Return the (X, Y) coordinate for the center point of the cell that contains the specified text.  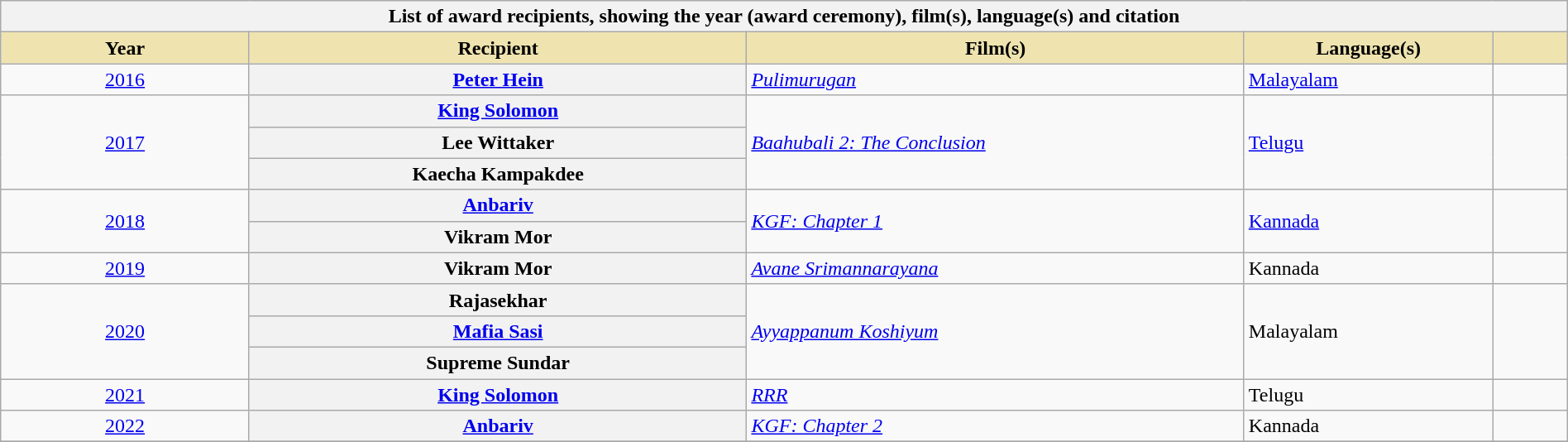
2021 (126, 395)
2017 (126, 142)
Baahubali 2: The Conclusion (996, 142)
KGF: Chapter 2 (996, 426)
Kaecha Kampakdee (498, 174)
2016 (126, 79)
List of award recipients, showing the year (award ceremony), film(s), language(s) and citation (784, 17)
Supreme Sundar (498, 363)
Peter Hein (498, 79)
Language(s) (1368, 48)
Rajasekhar (498, 300)
2020 (126, 331)
Year (126, 48)
Mafia Sasi (498, 331)
RRR (996, 395)
2019 (126, 268)
Recipient (498, 48)
Film(s) (996, 48)
Ayyappanum Koshiyum (996, 331)
2022 (126, 426)
KGF: Chapter 1 (996, 221)
Avane Srimannarayana (996, 268)
Pulimurugan (996, 79)
2018 (126, 221)
Lee Wittaker (498, 142)
